Find where the given text appears and provide that cell's center as (X, Y) coordinate. 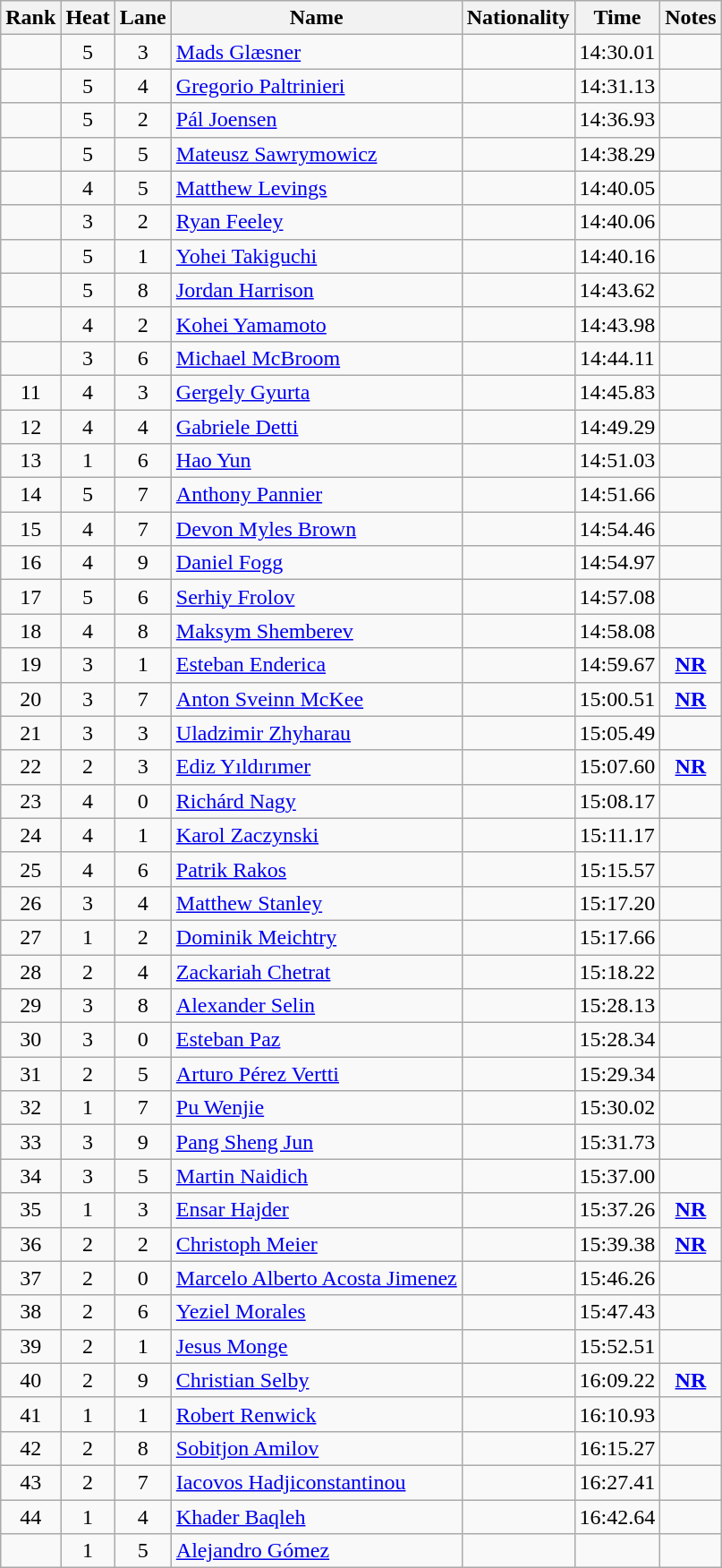
17 (30, 597)
Yeziel Morales (317, 1312)
38 (30, 1312)
14:40.16 (617, 256)
15:52.51 (617, 1346)
Gabriele Detti (317, 427)
14:58.08 (617, 631)
Pu Wenjie (317, 1108)
16 (30, 563)
15:00.51 (617, 699)
43 (30, 1482)
14:40.06 (617, 222)
Robert Renwick (317, 1414)
16:09.22 (617, 1380)
Mads Glæsner (317, 52)
Alexander Selin (317, 1006)
Khader Baqleh (317, 1517)
16:15.27 (617, 1448)
22 (30, 767)
32 (30, 1108)
40 (30, 1380)
20 (30, 699)
Esteban Paz (317, 1040)
16:42.64 (617, 1517)
15:31.73 (617, 1142)
15:08.17 (617, 801)
15:07.60 (617, 767)
Jordan Harrison (317, 290)
Uladzimir Zhyharau (317, 733)
14:43.62 (617, 290)
15:17.20 (617, 903)
Matthew Levings (317, 188)
Anton Sveinn McKee (317, 699)
15:28.13 (617, 1006)
41 (30, 1414)
14:31.13 (617, 86)
34 (30, 1176)
13 (30, 461)
27 (30, 937)
15:46.26 (617, 1278)
Gregorio Paltrinieri (317, 86)
Gergely Gyurta (317, 392)
Alejandro Gómez (317, 1551)
Heat (88, 18)
26 (30, 903)
14:43.98 (617, 324)
15:37.00 (617, 1176)
Lane (143, 18)
Esteban Enderica (317, 665)
Patrik Rakos (317, 869)
14:36.93 (617, 120)
15:47.43 (617, 1312)
Richárd Nagy (317, 801)
Arturo Pérez Vertti (317, 1074)
Serhiy Frolov (317, 597)
Hao Yun (317, 461)
Notes (691, 18)
15:05.49 (617, 733)
Michael McBroom (317, 358)
28 (30, 971)
15:28.34 (617, 1040)
Maksym Shemberev (317, 631)
Marcelo Alberto Acosta Jimenez (317, 1278)
15:11.17 (617, 835)
29 (30, 1006)
Sobitjon Amilov (317, 1448)
Christian Selby (317, 1380)
14:44.11 (617, 358)
14:49.29 (617, 427)
15:15.57 (617, 869)
Martin Naidich (317, 1176)
33 (30, 1142)
Name (317, 18)
Pang Sheng Jun (317, 1142)
15:37.26 (617, 1210)
Iacovos Hadjiconstantinou (317, 1482)
Ediz Yıldırımer (317, 767)
36 (30, 1244)
16:27.41 (617, 1482)
30 (30, 1040)
Daniel Fogg (317, 563)
Nationality (518, 18)
24 (30, 835)
21 (30, 733)
14:54.46 (617, 529)
18 (30, 631)
Dominik Meichtry (317, 937)
14:59.67 (617, 665)
16:10.93 (617, 1414)
14:45.83 (617, 392)
Jesus Monge (317, 1346)
Kohei Yamamoto (317, 324)
23 (30, 801)
25 (30, 869)
15:18.22 (617, 971)
Karol Zaczynski (317, 835)
12 (30, 427)
31 (30, 1074)
15:29.34 (617, 1074)
Ensar Hajder (317, 1210)
Mateusz Sawrymowicz (317, 154)
15 (30, 529)
35 (30, 1210)
14:51.66 (617, 495)
39 (30, 1346)
Zackariah Chetrat (317, 971)
15:17.66 (617, 937)
Matthew Stanley (317, 903)
14 (30, 495)
Anthony Pannier (317, 495)
Yohei Takiguchi (317, 256)
14:51.03 (617, 461)
Devon Myles Brown (317, 529)
14:54.97 (617, 563)
Christoph Meier (317, 1244)
Ryan Feeley (317, 222)
15:30.02 (617, 1108)
Rank (30, 18)
14:38.29 (617, 154)
19 (30, 665)
Time (617, 18)
14:30.01 (617, 52)
14:57.08 (617, 597)
Pál Joensen (317, 120)
15:39.38 (617, 1244)
14:40.05 (617, 188)
44 (30, 1517)
11 (30, 392)
37 (30, 1278)
42 (30, 1448)
